Identify which cell holds the provided text, then report its (x, y) central coordinate. 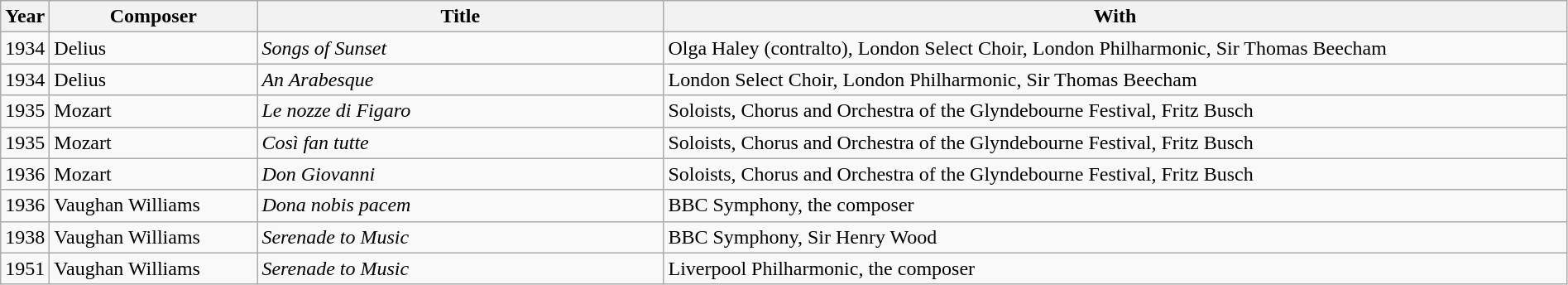
Composer (154, 17)
London Select Choir, London Philharmonic, Sir Thomas Beecham (1115, 80)
Don Giovanni (460, 174)
Le nozze di Figaro (460, 111)
Songs of Sunset (460, 48)
With (1115, 17)
Così fan tutte (460, 142)
Year (25, 17)
BBC Symphony, Sir Henry Wood (1115, 237)
Olga Haley (contralto), London Select Choir, London Philharmonic, Sir Thomas Beecham (1115, 48)
Title (460, 17)
An Arabesque (460, 80)
BBC Symphony, the composer (1115, 205)
1951 (25, 268)
Dona nobis pacem (460, 205)
1938 (25, 237)
Liverpool Philharmonic, the composer (1115, 268)
